Identify which cell holds the provided text, then report its (X, Y) central coordinate. 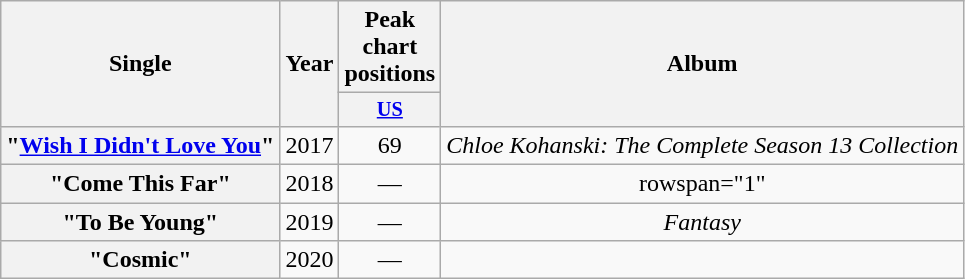
2018 (310, 184)
Year (310, 64)
Single (140, 64)
"To Be Young" (140, 222)
"Wish I Didn't Love You" (140, 145)
"Come This Far" (140, 184)
69 (390, 145)
2020 (310, 260)
US (390, 110)
rowspan="1" (702, 184)
Chloe Kohanski: The Complete Season 13 Collection (702, 145)
"Cosmic" (140, 260)
Peak chart positions (390, 47)
Album (702, 64)
Fantasy (702, 222)
2019 (310, 222)
2017 (310, 145)
